Capture the cell that displays the provided text and extract its [X, Y] central coordinate. 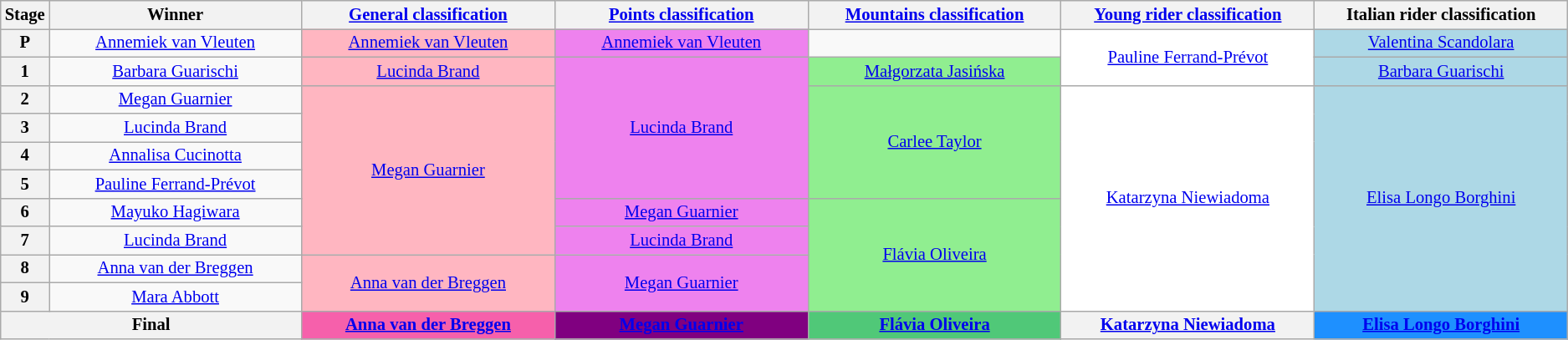
Stage [25, 14]
Young rider classification [1187, 14]
Mountains classification [935, 14]
General classification [428, 14]
Mara Abbott [176, 297]
2 [25, 99]
4 [25, 155]
Final [151, 325]
Points classification [681, 14]
Carlee Taylor [935, 142]
9 [25, 297]
6 [25, 212]
Małgorzata Jasińska [935, 71]
Mayuko Hagiwara [176, 212]
Winner [176, 14]
1 [25, 71]
Valentina Scandolara [1442, 43]
P [25, 43]
7 [25, 240]
8 [25, 268]
3 [25, 128]
Italian rider classification [1442, 14]
5 [25, 184]
Annalisa Cucinotta [176, 155]
